Scan for the cell matching the given text and deliver its (X, Y) coordinate at center. 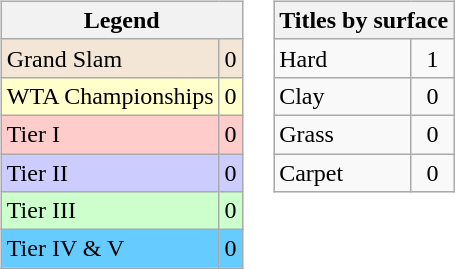
Grass (343, 134)
Hard (343, 58)
Grand Slam (110, 58)
Titles by surface (364, 20)
Legend (122, 20)
1 (432, 58)
WTA Championships (110, 96)
Clay (343, 96)
Tier I (110, 134)
Tier II (110, 173)
Carpet (343, 173)
Tier III (110, 211)
Tier IV & V (110, 249)
